Pinpoint the cell where the given text exists, returning its (x, y) midpoint coordinate. 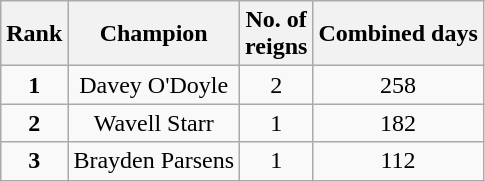
No. ofreigns (276, 34)
Champion (154, 34)
3 (34, 161)
258 (398, 85)
112 (398, 161)
Davey O'Doyle (154, 85)
Wavell Starr (154, 123)
Combined days (398, 34)
182 (398, 123)
Brayden Parsens (154, 161)
Rank (34, 34)
